Detect which cell encompasses the target text, then output its (X, Y) center coordinate. 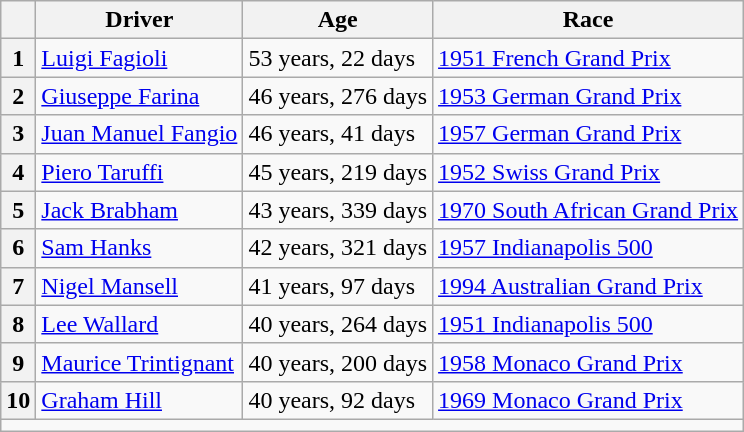
Giuseppe Farina (140, 96)
2 (18, 96)
Age (338, 20)
Graham Hill (140, 400)
45 years, 219 days (338, 172)
Sam Hanks (140, 248)
1957 German Grand Prix (588, 134)
42 years, 321 days (338, 248)
3 (18, 134)
1951 French Grand Prix (588, 58)
1969 Monaco Grand Prix (588, 400)
Lee Wallard (140, 324)
Jack Brabham (140, 210)
7 (18, 286)
5 (18, 210)
Nigel Mansell (140, 286)
1953 German Grand Prix (588, 96)
Juan Manuel Fangio (140, 134)
Race (588, 20)
43 years, 339 days (338, 210)
1952 Swiss Grand Prix (588, 172)
Piero Taruffi (140, 172)
8 (18, 324)
1 (18, 58)
46 years, 276 days (338, 96)
4 (18, 172)
40 years, 264 days (338, 324)
41 years, 97 days (338, 286)
Maurice Trintignant (140, 362)
9 (18, 362)
1957 Indianapolis 500 (588, 248)
10 (18, 400)
1994 Australian Grand Prix (588, 286)
Luigi Fagioli (140, 58)
1958 Monaco Grand Prix (588, 362)
53 years, 22 days (338, 58)
6 (18, 248)
40 years, 200 days (338, 362)
1951 Indianapolis 500 (588, 324)
40 years, 92 days (338, 400)
46 years, 41 days (338, 134)
Driver (140, 20)
1970 South African Grand Prix (588, 210)
